Output the [X, Y] coordinate of the center of the cell containing the given text.  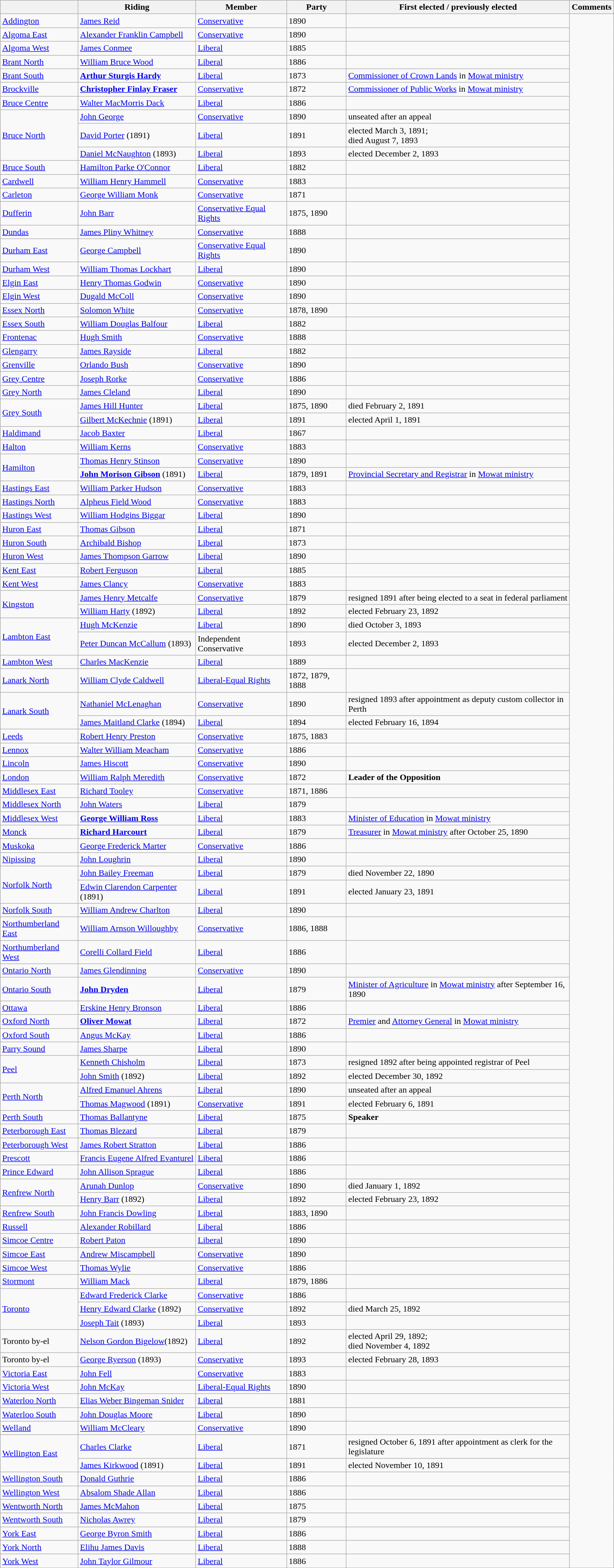
Bruce North [39, 135]
Independent Conservative [241, 643]
John Douglas Moore [137, 1414]
Peterborough East [39, 1131]
Daniel McNaughton (1893) [137, 154]
William Mack [137, 1281]
Stormont [39, 1281]
York West [39, 1561]
William Clyde Caldwell [137, 680]
William Thomas Lockhart [137, 269]
Northumberland East [39, 929]
Hamilton Parke O'Connor [137, 167]
Hastings East [39, 488]
Comments [592, 7]
Norfolk North [39, 885]
1872, 1879, 1888 [317, 680]
Huron West [39, 556]
James Pliny Whitney [137, 232]
Nathaniel McLenaghan [137, 704]
John Smith (1892) [137, 1076]
William Bruce Wood [137, 62]
Henry Edward Clarke (1892) [137, 1309]
Francis Eugene Alfred Evanturel [137, 1158]
Alfred Emanuel Ahrens [137, 1090]
Provincial Secretary and Registrar in Mowat ministry [458, 474]
John Fell [137, 1373]
Prince Edward [39, 1172]
Renfrew North [39, 1193]
Prescott [39, 1158]
Joseph Tait (1893) [137, 1322]
Haldimand [39, 433]
Peter Duncan McCallum (1893) [137, 643]
Angus McKay [137, 1035]
Donald Guthrie [137, 1479]
Oxford North [39, 1021]
James Cleland [137, 392]
James Glendinning [137, 971]
William Harty (1892) [137, 611]
Monck [39, 832]
William Henry Hammell [137, 181]
Wentworth North [39, 1506]
1883, 1890 [317, 1213]
Lambton East [39, 637]
Treasurer in Mowat ministry after October 25, 1890 [458, 832]
elected November 10, 1891 [458, 1465]
James Reid [137, 21]
Russell [39, 1227]
1879, 1886 [317, 1281]
Riding [137, 7]
Thomas Wylie [137, 1268]
Alpheus Field Wood [137, 502]
Thomas Magwood (1891) [137, 1103]
James Hiscott [137, 764]
elected April 29, 1892;died November 4, 1892 [458, 1341]
John Loughrin [137, 859]
Ontario North [39, 971]
John McKay [137, 1387]
First elected / previously elected [458, 7]
Edward Frederick Clarke [137, 1295]
Huron South [39, 543]
Perth North [39, 1097]
David Porter (1891) [137, 135]
Durham East [39, 250]
William Hodgins Biggar [137, 515]
Ottawa [39, 1008]
Dufferin [39, 214]
Middlesex North [39, 804]
Thomas Henry Stinson [137, 461]
William Parker Hudson [137, 488]
George Campbell [137, 250]
York North [39, 1547]
Thomas Ballantyne [137, 1117]
John Barr [137, 214]
Wellington South [39, 1479]
George William Monk [137, 195]
elected February 28, 1893 [458, 1359]
John Allison Sprague [137, 1172]
Norfolk South [39, 910]
Grenville [39, 365]
Brant North [39, 62]
Halton [39, 447]
Arunah Dunlop [137, 1186]
Christopher Finlay Fraser [137, 89]
Corelli Collard Field [137, 952]
died November 22, 1890 [458, 873]
1894 [317, 723]
Parry Sound [39, 1049]
1879, 1891 [317, 474]
Elihu James Davis [137, 1547]
Victoria East [39, 1373]
Absalom Shade Allan [137, 1492]
Minister of Education in Mowat ministry [458, 818]
Thomas Blezard [137, 1131]
Durham West [39, 269]
Henry Thomas Godwin [137, 283]
George Byron Smith [137, 1533]
resigned 1892 after being appointed registrar of Peel [458, 1062]
Speaker [458, 1117]
Walter William Meacham [137, 750]
Jacob Baxter [137, 433]
elected April 1, 1891 [458, 420]
Wentworth South [39, 1520]
died January 1, 1892 [458, 1186]
Kent East [39, 570]
Henry Barr (1892) [137, 1199]
Thomas Gibson [137, 529]
Grey Centre [39, 378]
Edwin Clarendon Carpenter (1891) [137, 891]
Glengarry [39, 351]
William Andrew Charlton [137, 910]
elected March 3, 1891;died August 7, 1893 [458, 135]
died October 3, 1893 [458, 625]
John Waters [137, 804]
Erskine Henry Bronson [137, 1008]
John Francis Dowling [137, 1213]
Party [317, 7]
Cardwell [39, 181]
James Clancy [137, 584]
Nipissing [39, 859]
Richard Harcourt [137, 832]
Grey South [39, 412]
Algoma West [39, 48]
Huron East [39, 529]
George William Ross [137, 818]
Middlesex East [39, 791]
Arthur Sturgis Hardy [137, 76]
Joseph Rorke [137, 378]
John Taylor Gilmour [137, 1561]
Welland [39, 1428]
Oxford South [39, 1035]
Hugh McKenzie [137, 625]
William Arnson Willoughby [137, 929]
Oliver Mowat [137, 1021]
elected December 30, 1892 [458, 1076]
died February 2, 1891 [458, 406]
William Ralph Meredith [137, 777]
Charles Clarke [137, 1446]
Hastings West [39, 515]
William McCleary [137, 1428]
Waterloo South [39, 1414]
Alexander Franklin Campbell [137, 35]
John Morison Gibson (1891) [137, 474]
Solomon White [137, 310]
George Ryerson (1893) [137, 1359]
Peterborough West [39, 1145]
James Conmee [137, 48]
1871, 1886 [317, 791]
Commissioner of Crown Lands in Mowat ministry [458, 76]
elected February 6, 1891 [458, 1103]
Walter MacMorris Dack [137, 103]
1889 [317, 662]
William Kerns [137, 447]
Hugh Smith [137, 337]
Lennox [39, 750]
Victoria West [39, 1387]
Simcoe East [39, 1254]
George Frederick Marter [137, 845]
Grey North [39, 392]
1881 [317, 1401]
Elgin West [39, 296]
Gilbert McKechnie (1891) [137, 420]
Elgin East [39, 283]
Lanark North [39, 680]
John Bailey Freeman [137, 873]
Nicholas Awrey [137, 1520]
Elias Weber Bingeman Snider [137, 1401]
Nelson Gordon Bigelow(1892) [137, 1341]
Essex South [39, 324]
Algoma East [39, 35]
elected January 23, 1891 [458, 891]
Charles MacKenzie [137, 662]
Robert Paton [137, 1240]
William Douglas Balfour [137, 324]
Carleton [39, 195]
Frontenac [39, 337]
Simcoe West [39, 1268]
James Hill Hunter [137, 406]
Hastings North [39, 502]
Robert Henry Preston [137, 736]
Kent West [39, 584]
Middlesex West [39, 818]
Peel [39, 1069]
Muskoka [39, 845]
1867 [317, 433]
Waterloo North [39, 1401]
1875, 1883 [317, 736]
Commissioner of Public Works in Mowat ministry [458, 89]
Addington [39, 21]
Essex North [39, 310]
Renfrew South [39, 1213]
Andrew Miscampbell [137, 1254]
James McMahon [137, 1506]
Minister of Agriculture in Mowat ministry after September 16, 1890 [458, 989]
James Kirkwood (1891) [137, 1465]
Dundas [39, 232]
Lincoln [39, 764]
Robert Ferguson [137, 570]
Kingston [39, 604]
resigned October 6, 1891 after appointment as clerk for the legislature [458, 1446]
Bruce Centre [39, 103]
Premier and Attorney General in Mowat ministry [458, 1021]
Simcoe Centre [39, 1240]
John George [137, 117]
resigned 1893 after appointment as deputy custom collector in Perth [458, 704]
Leader of the Opposition [458, 777]
James Robert Stratton [137, 1145]
Wellington West [39, 1492]
Brockville [39, 89]
Wellington East [39, 1454]
London [39, 777]
Dugald McColl [137, 296]
John Dryden [137, 989]
James Maitland Clarke (1894) [137, 723]
Kenneth Chisholm [137, 1062]
Leeds [39, 736]
Archibald Bishop [137, 543]
1878, 1890 [317, 310]
elected February 16, 1894 [458, 723]
Perth South [39, 1117]
Hamilton [39, 468]
Richard Tooley [137, 791]
Northumberland West [39, 952]
Member [241, 7]
resigned 1891 after being elected to a seat in federal parliament [458, 597]
Toronto [39, 1309]
Orlando Bush [137, 365]
Ontario South [39, 989]
died March 25, 1892 [458, 1309]
Alexander Robillard [137, 1227]
York East [39, 1533]
Lambton West [39, 662]
Brant South [39, 76]
James Rayside [137, 351]
James Henry Metcalfe [137, 597]
Bruce South [39, 167]
1886, 1888 [317, 929]
Lanark South [39, 711]
James Sharpe [137, 1049]
James Thompson Garrow [137, 556]
